Pinpoint the cell where the given text exists, returning its [X, Y] midpoint coordinate. 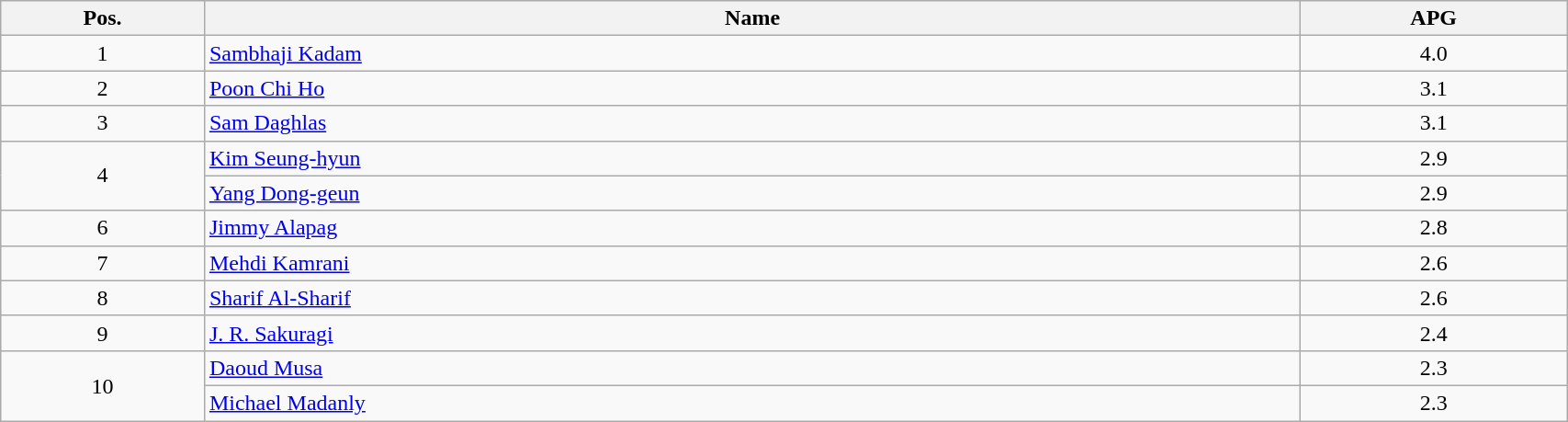
J. R. Sakuragi [751, 333]
2.8 [1434, 228]
4 [103, 176]
Mehdi Kamrani [751, 263]
Pos. [103, 18]
8 [103, 298]
APG [1434, 18]
6 [103, 228]
Poon Chi Ho [751, 88]
Kim Seung-hyun [751, 158]
Jimmy Alapag [751, 228]
7 [103, 263]
9 [103, 333]
3 [103, 123]
Michael Madanly [751, 403]
Sharif Al-Sharif [751, 298]
Daoud Musa [751, 368]
10 [103, 385]
Sambhaji Kadam [751, 53]
4.0 [1434, 53]
2 [103, 88]
Yang Dong-geun [751, 193]
2.4 [1434, 333]
Sam Daghlas [751, 123]
1 [103, 53]
Name [751, 18]
